Search for the cell housing the specified text and yield its [x, y] center coordinate. 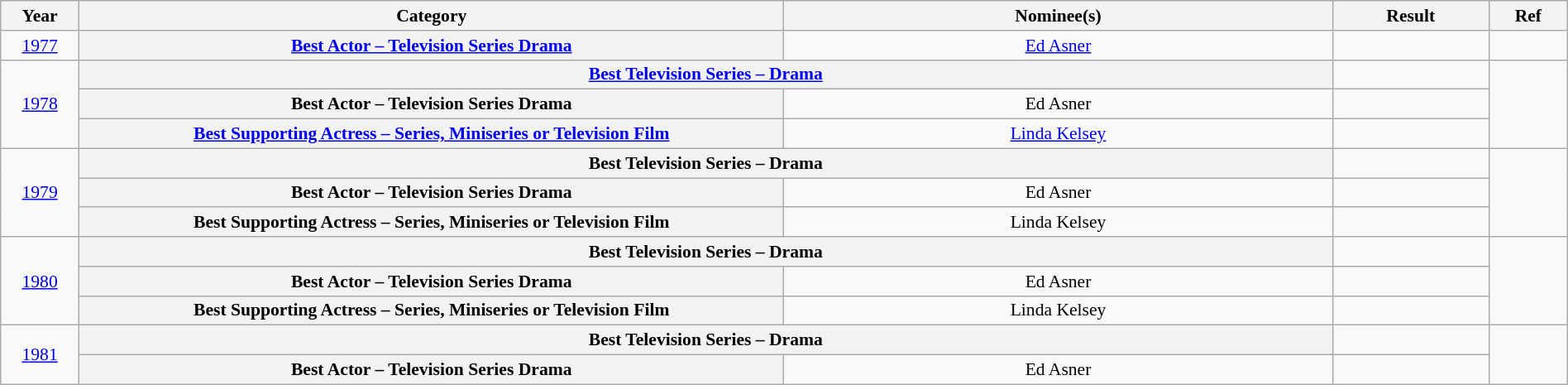
1981 [40, 354]
Ref [1528, 16]
Nominee(s) [1059, 16]
Result [1411, 16]
1980 [40, 282]
1977 [40, 46]
1978 [40, 104]
1979 [40, 192]
Year [40, 16]
Category [432, 16]
